Scan for the cell matching the given text and deliver its (x, y) coordinate at center. 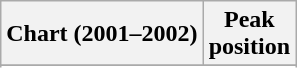
Chart (2001–2002) (102, 34)
Peakposition (249, 34)
